Locate the cell with the specified text and output its [x, y] center coordinate. 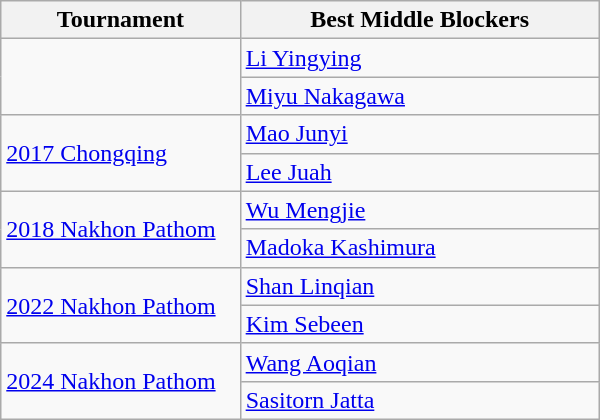
2017 Chongqing [120, 153]
Mao Junyi [420, 134]
Wu Mengjie [420, 210]
Madoka Kashimura [420, 248]
2024 Nakhon Pathom [120, 381]
Sasitorn Jatta [420, 400]
2022 Nakhon Pathom [120, 305]
Li Yingying [420, 58]
Tournament [120, 20]
Lee Juah [420, 172]
Miyu Nakagawa [420, 96]
Wang Aoqian [420, 362]
Best Middle Blockers [420, 20]
2018 Nakhon Pathom [120, 229]
Shan Linqian [420, 286]
Kim Sebeen [420, 324]
